Extract the [x, y] coordinate from the center of the cell holding the provided text.  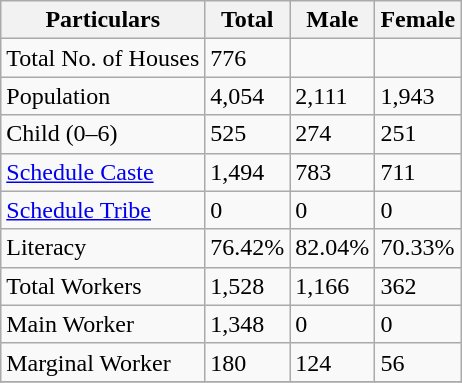
180 [248, 362]
Main Worker [103, 324]
4,054 [248, 96]
Population [103, 96]
783 [332, 172]
1,943 [418, 96]
Literacy [103, 248]
Marginal Worker [103, 362]
251 [418, 134]
1,166 [332, 286]
1,494 [248, 172]
Total [248, 20]
Male [332, 20]
711 [418, 172]
Total Workers [103, 286]
274 [332, 134]
56 [418, 362]
82.04% [332, 248]
Schedule Caste [103, 172]
124 [332, 362]
776 [248, 58]
1,348 [248, 324]
525 [248, 134]
Female [418, 20]
2,111 [332, 96]
Child (0–6) [103, 134]
Total No. of Houses [103, 58]
70.33% [418, 248]
1,528 [248, 286]
76.42% [248, 248]
362 [418, 286]
Particulars [103, 20]
Schedule Tribe [103, 210]
